Search for the cell housing the specified text and yield its [X, Y] center coordinate. 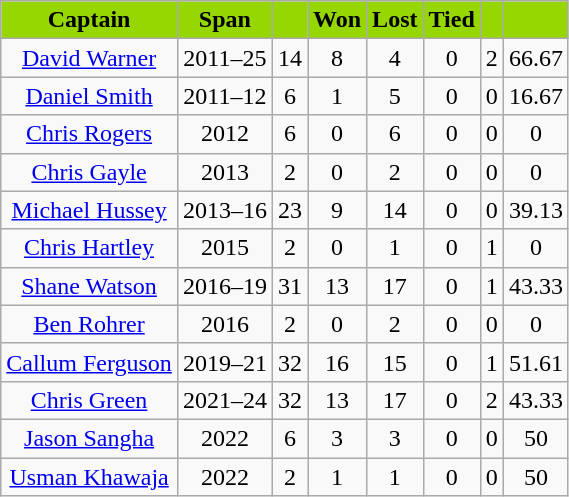
2011–25 [224, 58]
2013–16 [224, 210]
Jason Sangha [90, 438]
Ben Rohrer [90, 324]
39.13 [536, 210]
Won [338, 20]
4 [395, 58]
15 [395, 362]
51.61 [536, 362]
2012 [224, 134]
Daniel Smith [90, 96]
2011–12 [224, 96]
2021–24 [224, 400]
2013 [224, 172]
Chris Hartley [90, 248]
Lost [395, 20]
Shane Watson [90, 286]
16 [338, 362]
23 [290, 210]
2016 [224, 324]
2016–19 [224, 286]
Chris Green [90, 400]
Tied [452, 20]
Usman Khawaja [90, 477]
16.67 [536, 96]
Chris Gayle [90, 172]
2019–21 [224, 362]
5 [395, 96]
Captain [90, 20]
David Warner [90, 58]
Callum Ferguson [90, 362]
Span [224, 20]
Michael Hussey [90, 210]
Chris Rogers [90, 134]
8 [338, 58]
66.67 [536, 58]
9 [338, 210]
2015 [224, 248]
31 [290, 286]
